Provide the (x, y) coordinate of the cell's center where the given text is located.  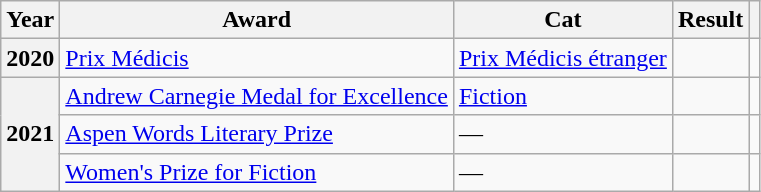
Andrew Carnegie Medal for Excellence (257, 96)
Cat (562, 20)
Aspen Words Literary Prize (257, 134)
Result (710, 20)
Year (30, 20)
Award (257, 20)
2020 (30, 58)
Women's Prize for Fiction (257, 172)
Prix Médicis étranger (562, 58)
Fiction (562, 96)
Prix Médicis (257, 58)
2021 (30, 134)
